Determine the [x, y] coordinate at the center of the cell enclosing the given text.  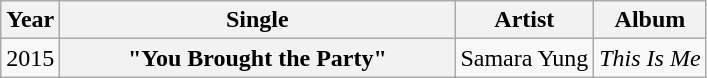
Single [258, 20]
2015 [30, 58]
Samara Yung [524, 58]
Artist [524, 20]
Album [650, 20]
Year [30, 20]
This Is Me [650, 58]
"You Brought the Party" [258, 58]
